Extract the [x, y] coordinate from the center of the cell holding the provided text.  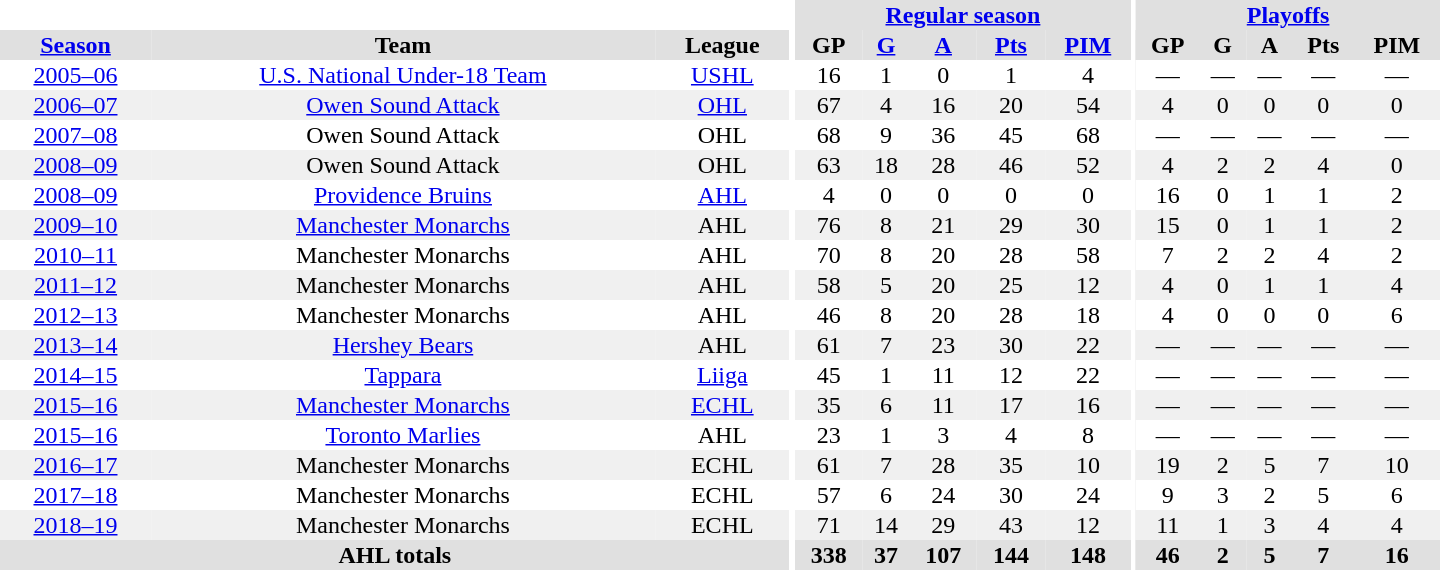
107 [943, 555]
36 [943, 135]
71 [829, 525]
2005–06 [76, 75]
2017–18 [76, 495]
15 [1168, 225]
2009–10 [76, 225]
Regular season [963, 15]
Toronto Marlies [403, 435]
Season [76, 45]
2007–08 [76, 135]
Team [403, 45]
Liiga [722, 375]
2014–15 [76, 375]
144 [1011, 555]
League [722, 45]
2010–11 [76, 255]
Playoffs [1288, 15]
63 [829, 165]
54 [1088, 105]
21 [943, 225]
37 [886, 555]
148 [1088, 555]
AHL totals [395, 555]
USHL [722, 75]
52 [1088, 165]
57 [829, 495]
25 [1011, 285]
67 [829, 105]
2006–07 [76, 105]
14 [886, 525]
76 [829, 225]
2016–17 [76, 465]
Providence Bruins [403, 195]
70 [829, 255]
19 [1168, 465]
43 [1011, 525]
Hershey Bears [403, 345]
17 [1011, 405]
2018–19 [76, 525]
2011–12 [76, 285]
Tappara [403, 375]
2013–14 [76, 345]
U.S. National Under-18 Team [403, 75]
338 [829, 555]
2012–13 [76, 315]
